Capture the cell that displays the provided text and extract its [x, y] central coordinate. 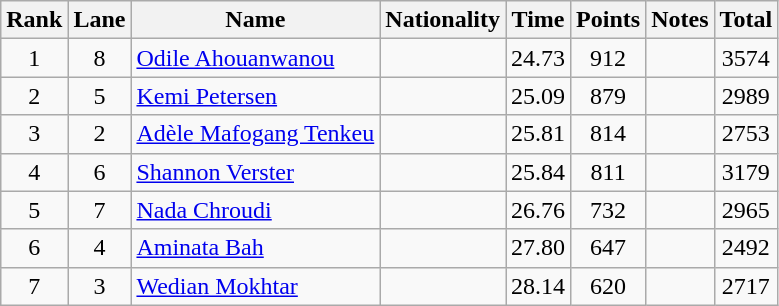
814 [608, 134]
25.81 [538, 134]
Name [256, 20]
8 [100, 58]
811 [608, 172]
Kemi Petersen [256, 96]
Total [746, 20]
620 [608, 286]
2965 [746, 210]
Odile Ahouanwanou [256, 58]
Notes [680, 20]
912 [608, 58]
Shannon Verster [256, 172]
Nada Chroudi [256, 210]
Adèle Mafogang Tenkeu [256, 134]
1 [34, 58]
Aminata Bah [256, 248]
Points [608, 20]
3574 [746, 58]
3179 [746, 172]
Lane [100, 20]
2989 [746, 96]
25.09 [538, 96]
Time [538, 20]
28.14 [538, 286]
25.84 [538, 172]
24.73 [538, 58]
2492 [746, 248]
26.76 [538, 210]
2753 [746, 134]
27.80 [538, 248]
2717 [746, 286]
Nationality [443, 20]
Wedian Mokhtar [256, 286]
Rank [34, 20]
879 [608, 96]
647 [608, 248]
732 [608, 210]
